Search for the cell housing the specified text and yield its [x, y] center coordinate. 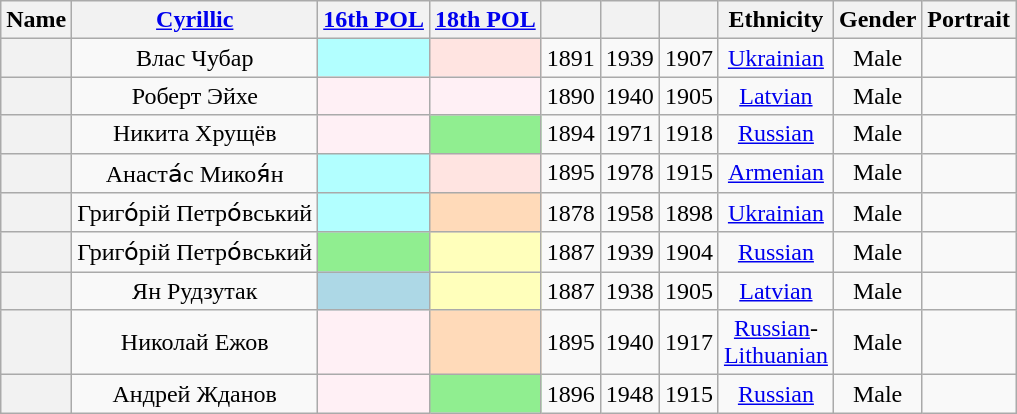
Ethnicity [776, 20]
1904 [688, 252]
Николай Ежов [195, 342]
1958 [630, 213]
18th POL [485, 20]
Cyrillic [195, 20]
1938 [630, 291]
Влас Чубар [195, 58]
Андрей Жданов [195, 394]
1978 [630, 173]
Ян Рудзутак [195, 291]
1948 [630, 394]
1891 [570, 58]
Russian-Lithuanian [776, 342]
16th POL [374, 20]
Роберт Эйхе [195, 96]
Armenian [776, 173]
1890 [570, 96]
Name [36, 20]
1894 [570, 134]
Никита Хрущёв [195, 134]
Portrait [969, 20]
Анаста́с Микоя́н [195, 173]
Gender [877, 20]
1907 [688, 58]
1918 [688, 134]
1898 [688, 213]
1896 [570, 394]
1878 [570, 213]
1971 [630, 134]
1917 [688, 342]
